Pinpoint the cell where the given text exists, returning its (x, y) midpoint coordinate. 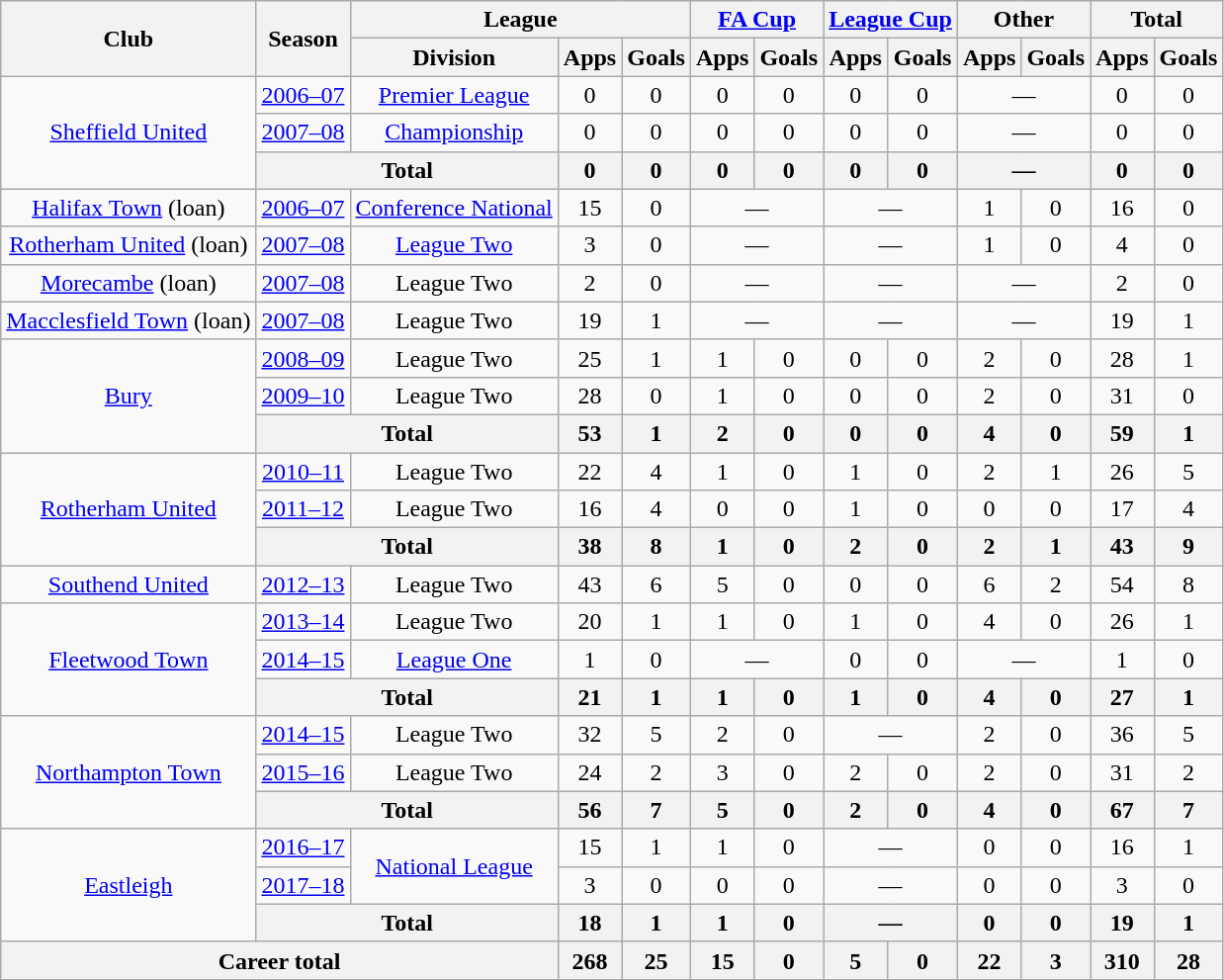
Northampton Town (129, 772)
36 (1122, 735)
Season (303, 39)
Championship (454, 133)
2008–09 (303, 358)
268 (589, 960)
Division (454, 57)
Morecambe (loan) (129, 283)
21 (589, 697)
56 (589, 810)
24 (589, 772)
Rotherham United (129, 509)
53 (589, 433)
Eastleigh (129, 885)
17 (1122, 509)
2011–12 (303, 509)
Macclesfield Town (loan) (129, 320)
20 (589, 622)
League Cup (891, 20)
Club (129, 39)
32 (589, 735)
2016–17 (303, 847)
Halifax Town (loan) (129, 208)
League (520, 20)
Rotherham United (loan) (129, 245)
FA Cup (756, 20)
310 (1122, 960)
Career total (280, 960)
9 (1188, 547)
2009–10 (303, 396)
Southend United (129, 584)
Conference National (454, 208)
Fleetwood Town (129, 660)
2012–13 (303, 584)
59 (1122, 433)
18 (589, 923)
Bury (129, 396)
League One (454, 660)
54 (1122, 584)
Sheffield United (129, 133)
2015–16 (303, 772)
Other (1023, 20)
38 (589, 547)
2010–11 (303, 472)
2013–14 (303, 622)
Premier League (454, 95)
2017–18 (303, 885)
67 (1122, 810)
National League (454, 866)
27 (1122, 697)
